Search for the cell housing the specified text and yield its [x, y] center coordinate. 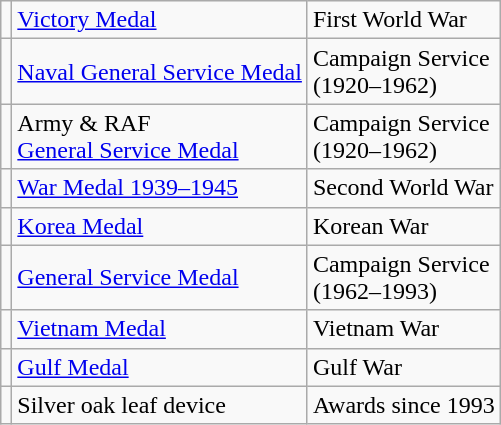
Silver oak leaf device [160, 405]
Second World War [404, 188]
Naval General Service Medal [160, 72]
Vietnam Medal [160, 329]
Awards since 1993 [404, 405]
General Service Medal [160, 278]
Victory Medal [160, 20]
Korea Medal [160, 226]
Gulf War [404, 367]
Army & RAFGeneral Service Medal [160, 136]
Korean War [404, 226]
Vietnam War [404, 329]
Campaign Service(1962–1993) [404, 278]
Gulf Medal [160, 367]
First World War [404, 20]
War Medal 1939–1945 [160, 188]
